For the text-containing cell, return its midpoint in (X, Y) coordinate format. 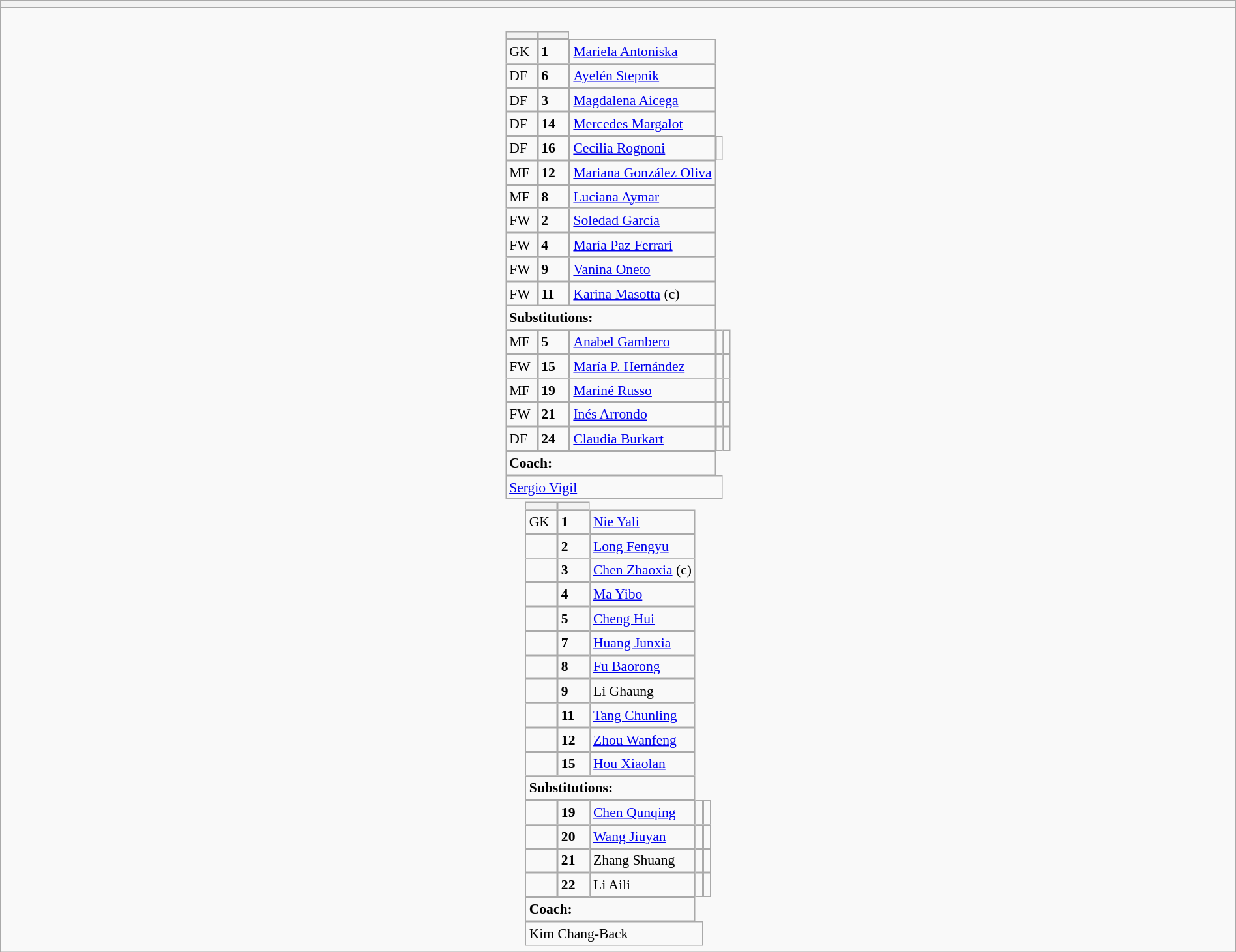
16 (553, 149)
Hou Xiaolan (643, 764)
Nie Yali (643, 522)
6 (553, 76)
Kim Chang-Back (614, 934)
Li Ghaung (643, 691)
Li Aili (643, 884)
Ma Yibo (643, 595)
Chen Qunqing (643, 812)
Mariela Antoniska (643, 51)
Zhang Shuang (643, 861)
Zhou Wanfeng (643, 739)
Claudia Burkart (643, 438)
Mariana González Oliva (643, 172)
Wang Jiuyan (643, 836)
Cecilia Rognoni (643, 149)
Inés Arrondo (643, 415)
Chen Zhaoxia (c) (643, 570)
Karina Masotta (c) (643, 293)
Sergio Vigil (614, 488)
Luciana Aymar (643, 197)
Mariné Russo (643, 390)
María P. Hernández (643, 366)
Huang Junxia (643, 643)
Long Fengyu (643, 546)
Magdalena Aicega (643, 100)
Ayelén Stepnik (643, 76)
14 (553, 124)
20 (574, 836)
24 (553, 438)
Fu Baorong (643, 666)
Vanina Oneto (643, 269)
María Paz Ferrari (643, 245)
Soledad García (643, 220)
Anabel Gambero (643, 342)
Tang Chunling (643, 716)
22 (574, 884)
Mercedes Margalot (643, 124)
Cheng Hui (643, 618)
7 (574, 643)
